Provide the (x, y) coordinate of the cell's center where the given text is located.  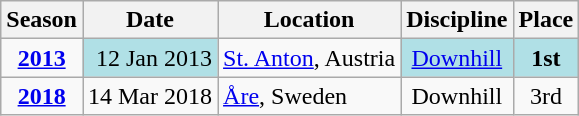
Location (310, 20)
Season (42, 20)
St. Anton, Austria (310, 58)
Date (150, 20)
14 Mar 2018 (150, 96)
1st (546, 58)
Discipline (457, 20)
3rd (546, 96)
Åre, Sweden (310, 96)
Place (546, 20)
2013 (42, 58)
2018 (42, 96)
12 Jan 2013 (150, 58)
